Find where the given text appears and provide that cell's center as (x, y) coordinate. 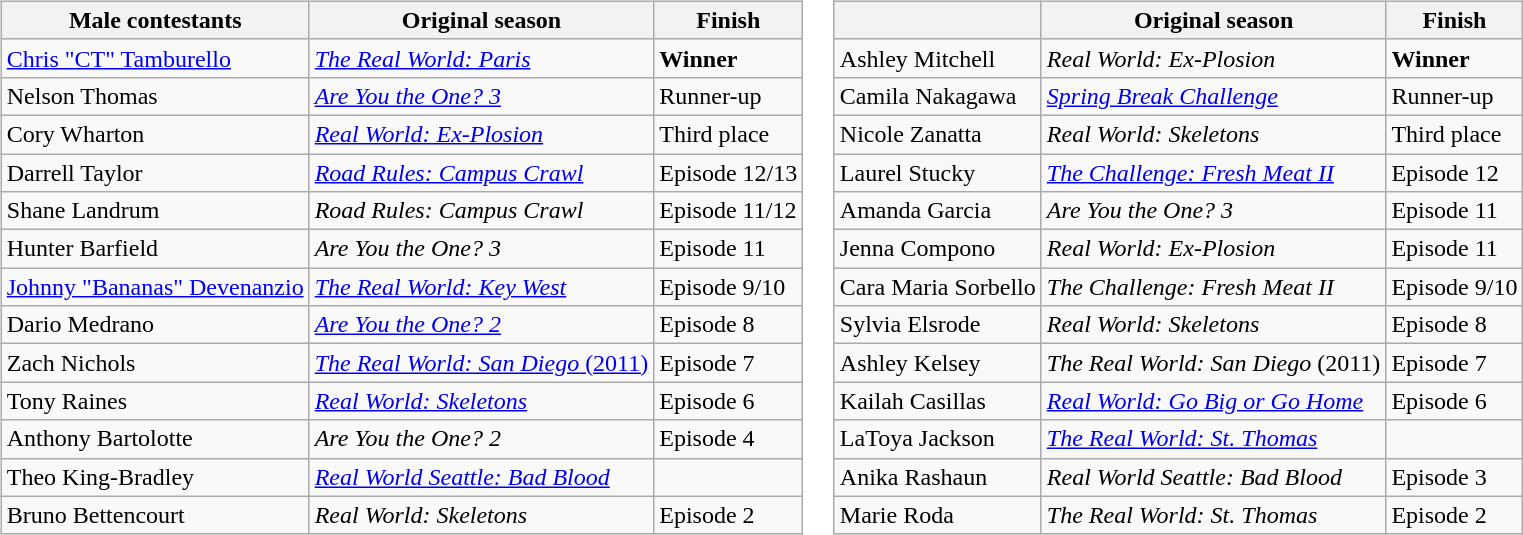
Johnny "Bananas" Devenanzio (155, 287)
Amanda Garcia (938, 211)
Dario Medrano (155, 325)
Hunter Barfield (155, 249)
Tony Raines (155, 401)
Anika Rashaun (938, 477)
Ashley Kelsey (938, 363)
Kailah Casillas (938, 401)
Cara Maria Sorbello (938, 287)
Nelson Thomas (155, 96)
Spring Break Challenge (1214, 96)
Episode 12 (1454, 173)
Male contestants (155, 20)
Real World: Go Big or Go Home (1214, 401)
Marie Roda (938, 515)
Nicole Zanatta (938, 134)
Anthony Bartolotte (155, 439)
Episode 3 (1454, 477)
The Real World: Paris (482, 58)
Shane Landrum (155, 211)
Chris "CT" Tamburello (155, 58)
Episode 11/12 (728, 211)
Episode 12/13 (728, 173)
Darrell Taylor (155, 173)
Theo King-Bradley (155, 477)
Sylvia Elsrode (938, 325)
Episode 4 (728, 439)
Zach Nichols (155, 363)
Ashley Mitchell (938, 58)
Bruno Bettencourt (155, 515)
LaToya Jackson (938, 439)
Jenna Compono (938, 249)
Laurel Stucky (938, 173)
Camila Nakagawa (938, 96)
The Real World: Key West (482, 287)
Cory Wharton (155, 134)
